Extract the [X, Y] coordinate from the center of the cell holding the provided text.  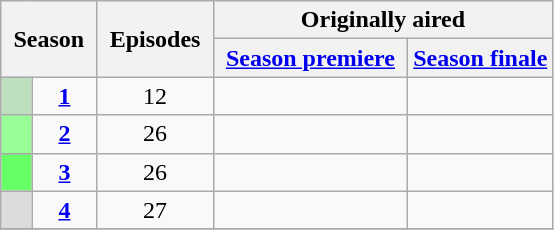
2 [64, 134]
Episodes [155, 39]
4 [64, 210]
Season [49, 39]
27 [155, 210]
1 [64, 96]
Originally aired [383, 20]
Season finale [480, 58]
Season premiere [310, 58]
12 [155, 96]
3 [64, 172]
